Locate the cell with the specified text and output its [X, Y] center coordinate. 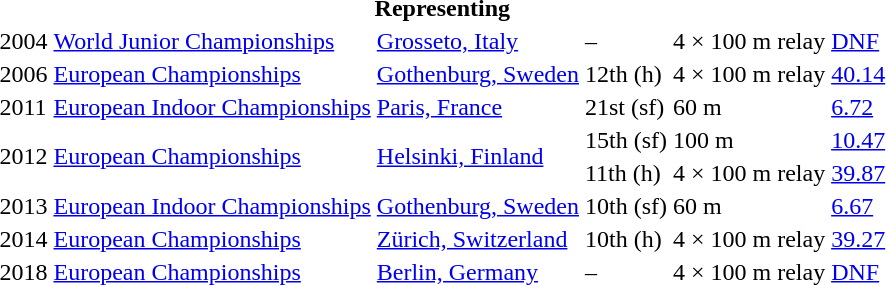
100 m [748, 140]
Grosseto, Italy [478, 41]
10th (h) [626, 239]
World Junior Championships [212, 41]
10th (sf) [626, 206]
11th (h) [626, 173]
Paris, France [478, 107]
– [626, 41]
12th (h) [626, 74]
Helsinki, Finland [478, 156]
Zürich, Switzerland [478, 239]
15th (sf) [626, 140]
21st (sf) [626, 107]
